Output the [X, Y] coordinate of the center of the cell containing the given text.  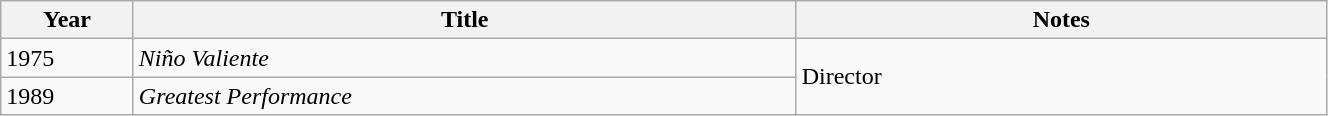
1989 [68, 96]
Greatest Performance [464, 96]
Niño Valiente [464, 58]
1975 [68, 58]
Year [68, 20]
Title [464, 20]
Notes [1061, 20]
Director [1061, 77]
